Locate the cell with the specified text and output its [X, Y] center coordinate. 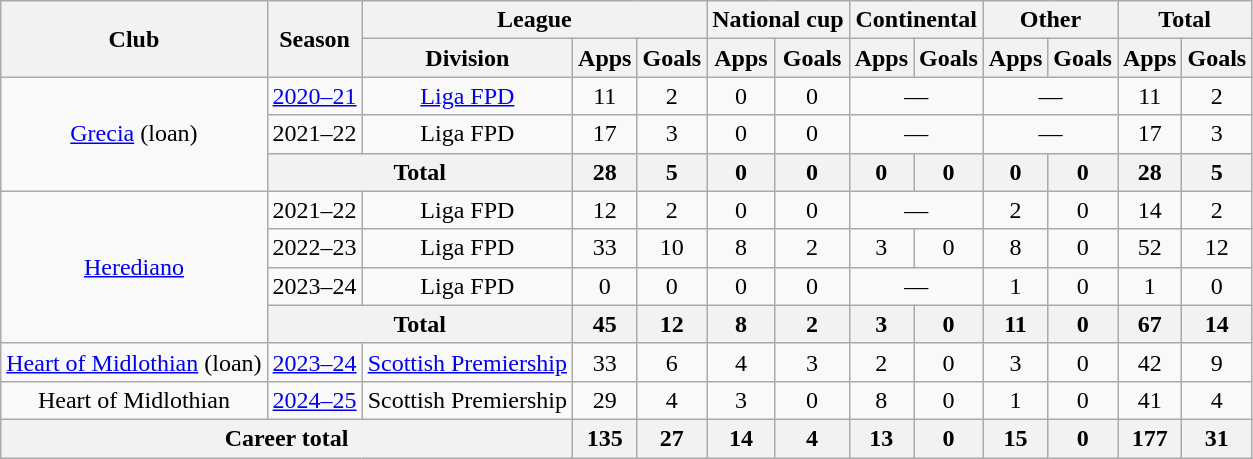
45 [605, 324]
League [534, 20]
29 [605, 400]
Continental [916, 20]
Career total [287, 438]
National cup [778, 20]
10 [672, 248]
Season [314, 39]
67 [1150, 324]
Grecia (loan) [134, 134]
2020–21 [314, 96]
177 [1150, 438]
2022–23 [314, 248]
Herediano [134, 267]
6 [672, 362]
2024–25 [314, 400]
13 [881, 438]
Other [1050, 20]
Heart of Midlothian (loan) [134, 362]
Division [467, 58]
31 [1217, 438]
15 [1015, 438]
Heart of Midlothian [134, 400]
135 [605, 438]
Club [134, 39]
27 [672, 438]
42 [1150, 362]
41 [1150, 400]
9 [1217, 362]
52 [1150, 248]
